Search for the cell housing the specified text and yield its [x, y] center coordinate. 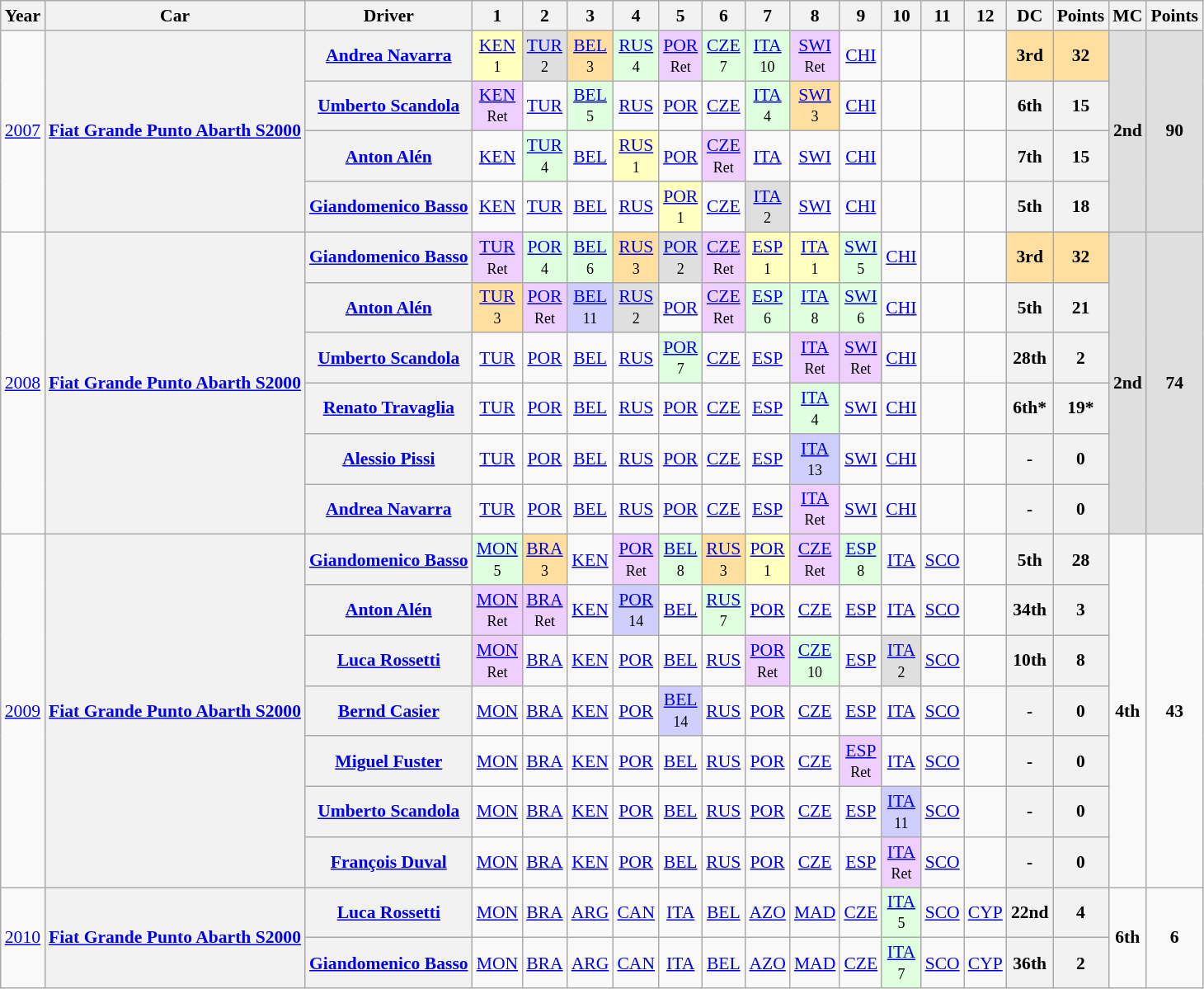
ITA13 [815, 459]
POR7 [680, 358]
Driver [389, 16]
18 [1081, 206]
2009 [23, 711]
90 [1174, 131]
TUR4 [544, 157]
Renato Travaglia [389, 409]
ESP1 [767, 257]
RUS2 [636, 307]
6th* [1030, 409]
7th [1030, 157]
12 [985, 16]
BEL6 [590, 257]
28th [1030, 358]
36th [1030, 963]
ESP8 [861, 559]
TURRet [498, 257]
BEL5 [590, 106]
SWI5 [861, 257]
22nd [1030, 912]
MON5 [498, 559]
Bernd Casier [389, 711]
1 [498, 16]
TUR3 [498, 307]
POR14 [636, 610]
4th [1127, 711]
ITA11 [901, 812]
5 [680, 16]
TUR2 [544, 56]
BEL3 [590, 56]
ESPRet [861, 762]
BEL8 [680, 559]
34th [1030, 610]
2010 [23, 938]
43 [1174, 711]
SWI6 [861, 307]
11 [943, 16]
ITA1 [815, 257]
BEL14 [680, 711]
19* [1081, 409]
Alessio Pissi [389, 459]
Miguel Fuster [389, 762]
BRA3 [544, 559]
9 [861, 16]
CZE7 [723, 56]
2008 [23, 383]
ESP6 [767, 307]
KEN1 [498, 56]
DC [1030, 16]
74 [1174, 383]
28 [1081, 559]
SWI3 [815, 106]
RUS1 [636, 157]
RUS4 [636, 56]
BEL11 [590, 307]
CZE10 [815, 660]
ITA8 [815, 307]
10th [1030, 660]
MC [1127, 16]
Year [23, 16]
ITA10 [767, 56]
François Duval [389, 863]
RUS7 [723, 610]
POR4 [544, 257]
21 [1081, 307]
Car [175, 16]
10 [901, 16]
7 [767, 16]
KENRet [498, 106]
BRARet [544, 610]
POR2 [680, 257]
ITA 7 [901, 963]
2007 [23, 131]
ITA 5 [901, 912]
